Pinpoint the cell where the given text exists, returning its (X, Y) midpoint coordinate. 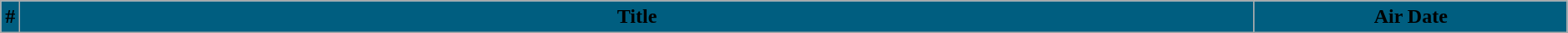
Title (637, 17)
# (10, 17)
Air Date (1410, 17)
